From the cell containing the given text, extract its center point as [x, y] coordinate. 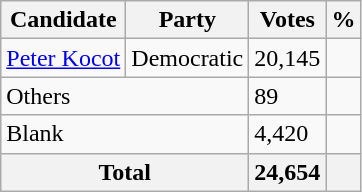
20,145 [288, 58]
Blank [125, 134]
4,420 [288, 134]
Votes [288, 20]
Party [188, 20]
Others [125, 96]
Democratic [188, 58]
24,654 [288, 172]
89 [288, 96]
% [344, 20]
Candidate [64, 20]
Total [125, 172]
Peter Kocot [64, 58]
